Detect which cell encompasses the target text, then output its (x, y) center coordinate. 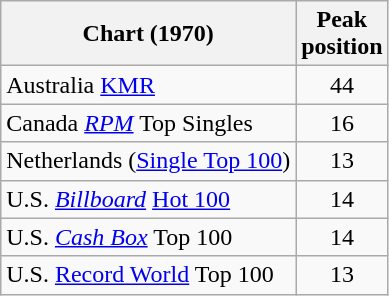
U.S. Record World Top 100 (148, 275)
16 (342, 123)
U.S. Cash Box Top 100 (148, 237)
Canada RPM Top Singles (148, 123)
44 (342, 85)
U.S. Billboard Hot 100 (148, 199)
Chart (1970) (148, 34)
Netherlands (Single Top 100) (148, 161)
Australia KMR (148, 85)
Peakposition (342, 34)
